Provide the [x, y] coordinate of the cell's center where the given text is located.  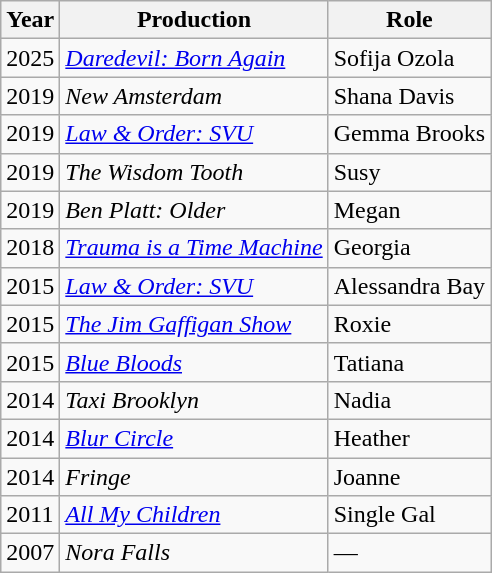
Gemma Brooks [409, 134]
Production [194, 20]
Taxi Brooklyn [194, 400]
New Amsterdam [194, 96]
Sofija Ozola [409, 58]
2018 [30, 248]
Megan [409, 210]
Georgia [409, 248]
The Jim Gaffigan Show [194, 324]
The Wisdom Tooth [194, 172]
Daredevil: Born Again [194, 58]
Year [30, 20]
2025 [30, 58]
Fringe [194, 477]
Roxie [409, 324]
Blur Circle [194, 438]
— [409, 553]
Ben Platt: Older [194, 210]
2007 [30, 553]
All My Children [194, 515]
Trauma is a Time Machine [194, 248]
Role [409, 20]
Single Gal [409, 515]
Nadia [409, 400]
2011 [30, 515]
Susy [409, 172]
Nora Falls [194, 553]
Alessandra Bay [409, 286]
Joanne [409, 477]
Heather [409, 438]
Shana Davis [409, 96]
Tatiana [409, 362]
Blue Bloods [194, 362]
